From the cell containing the given text, extract its center point as (x, y) coordinate. 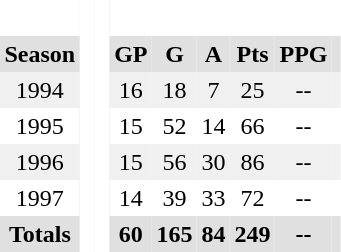
249 (252, 234)
Totals (40, 234)
56 (174, 162)
A (214, 54)
GP (131, 54)
84 (214, 234)
7 (214, 90)
39 (174, 198)
1997 (40, 198)
25 (252, 90)
52 (174, 126)
86 (252, 162)
Pts (252, 54)
16 (131, 90)
Season (40, 54)
66 (252, 126)
60 (131, 234)
33 (214, 198)
PPG (304, 54)
165 (174, 234)
1994 (40, 90)
18 (174, 90)
G (174, 54)
72 (252, 198)
1995 (40, 126)
1996 (40, 162)
30 (214, 162)
